Identify which cell holds the provided text, then report its [x, y] central coordinate. 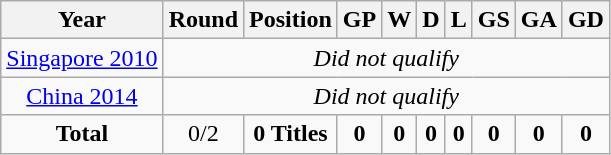
0/2 [203, 134]
0 Titles [291, 134]
W [400, 20]
Total [82, 134]
China 2014 [82, 96]
GS [494, 20]
GA [538, 20]
Singapore 2010 [82, 58]
Round [203, 20]
Year [82, 20]
GP [359, 20]
L [458, 20]
Position [291, 20]
GD [586, 20]
D [431, 20]
